Determine the (x, y) coordinate at the center of the cell enclosing the given text.  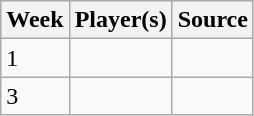
Week (35, 20)
1 (35, 58)
Source (212, 20)
Player(s) (120, 20)
3 (35, 96)
